Find where the given text appears and provide that cell's center as (x, y) coordinate. 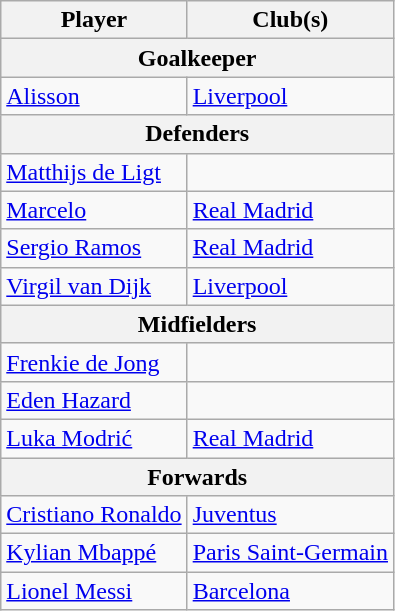
Midfielders (198, 324)
Virgil van Dijk (94, 286)
Marcelo (94, 210)
Luka Modrić (94, 438)
Kylian Mbappé (94, 553)
Matthijs de Ligt (94, 172)
Alisson (94, 96)
Eden Hazard (94, 400)
Juventus (290, 515)
Forwards (198, 477)
Player (94, 20)
Paris Saint-Germain (290, 553)
Frenkie de Jong (94, 362)
Club(s) (290, 20)
Defenders (198, 134)
Lionel Messi (94, 591)
Cristiano Ronaldo (94, 515)
Goalkeeper (198, 58)
Barcelona (290, 591)
Sergio Ramos (94, 248)
